Capture the cell that displays the provided text and extract its (X, Y) central coordinate. 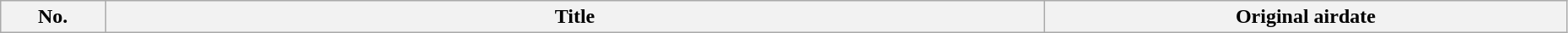
No. (53, 17)
Original airdate (1306, 17)
Title (574, 17)
